Return (X, Y) of the center of cell containing provided text 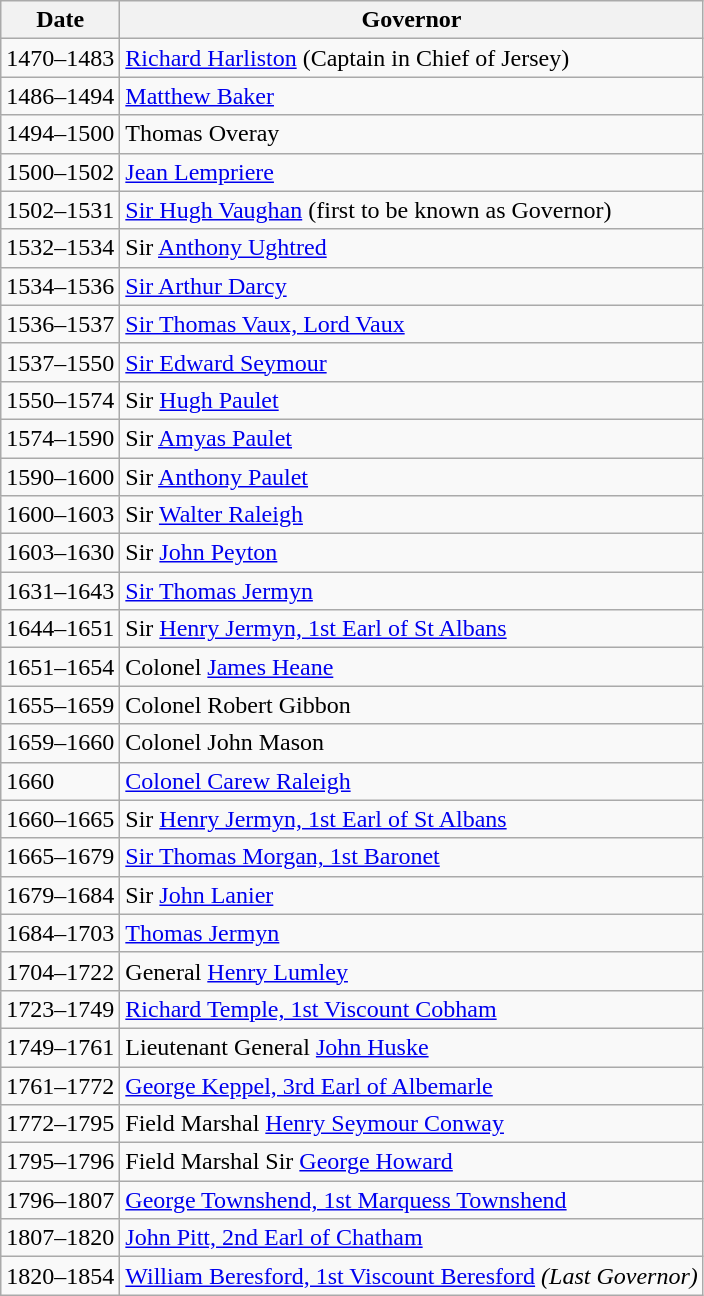
Thomas Overay (412, 134)
William Beresford, 1st Viscount Beresford (Last Governor) (412, 1276)
1651–1654 (60, 667)
1500–1502 (60, 172)
Jean Lempriere (412, 172)
George Townshend, 1st Marquess Townshend (412, 1200)
Colonel Carew Raleigh (412, 781)
Sir Hugh Vaughan (first to be known as Governor) (412, 210)
Sir Anthony Ughtred (412, 248)
Sir Thomas Morgan, 1st Baronet (412, 857)
1820–1854 (60, 1276)
General Henry Lumley (412, 971)
1550–1574 (60, 400)
Matthew Baker (412, 96)
Lieutenant General John Huske (412, 1047)
1659–1660 (60, 743)
Sir Anthony Paulet (412, 477)
George Keppel, 3rd Earl of Albemarle (412, 1085)
Field Marshal Henry Seymour Conway (412, 1124)
1761–1772 (60, 1085)
1704–1722 (60, 971)
1655–1659 (60, 705)
Date (60, 20)
1660–1665 (60, 819)
1796–1807 (60, 1200)
1494–1500 (60, 134)
1600–1603 (60, 515)
Thomas Jermyn (412, 933)
Sir Walter Raleigh (412, 515)
1532–1534 (60, 248)
1665–1679 (60, 857)
1684–1703 (60, 933)
Colonel Robert Gibbon (412, 705)
Sir John Peyton (412, 553)
1486–1494 (60, 96)
Sir Hugh Paulet (412, 400)
Sir John Lanier (412, 895)
1502–1531 (60, 210)
1631–1643 (60, 591)
1679–1684 (60, 895)
1590–1600 (60, 477)
Sir Arthur Darcy (412, 286)
1534–1536 (60, 286)
Governor (412, 20)
1795–1796 (60, 1162)
Sir Edward Seymour (412, 362)
1537–1550 (60, 362)
Richard Harliston (Captain in Chief of Jersey) (412, 58)
1660 (60, 781)
1772–1795 (60, 1124)
Field Marshal Sir George Howard (412, 1162)
1807–1820 (60, 1238)
Sir Thomas Vaux, Lord Vaux (412, 324)
1574–1590 (60, 438)
1536–1537 (60, 324)
Sir Amyas Paulet (412, 438)
Sir Thomas Jermyn (412, 591)
Colonel James Heane (412, 667)
1644–1651 (60, 629)
Colonel John Mason (412, 743)
1470–1483 (60, 58)
1603–1630 (60, 553)
Richard Temple, 1st Viscount Cobham (412, 1009)
1749–1761 (60, 1047)
1723–1749 (60, 1009)
John Pitt, 2nd Earl of Chatham (412, 1238)
